Find where the given text appears and provide that cell's center as [X, Y] coordinate. 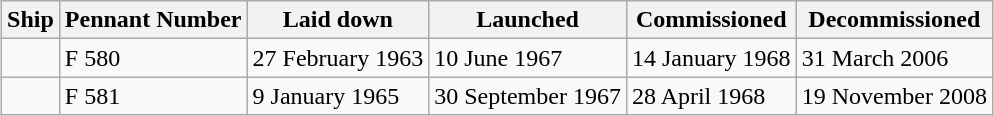
10 June 1967 [528, 58]
Laid down [338, 20]
19 November 2008 [894, 96]
9 January 1965 [338, 96]
Commissioned [711, 20]
Pennant Number [153, 20]
F 580 [153, 58]
Launched [528, 20]
F 581 [153, 96]
27 February 1963 [338, 58]
14 January 1968 [711, 58]
Decommissioned [894, 20]
28 April 1968 [711, 96]
30 September 1967 [528, 96]
Ship [31, 20]
31 March 2006 [894, 58]
